Pinpoint the cell where the given text exists, returning its (x, y) midpoint coordinate. 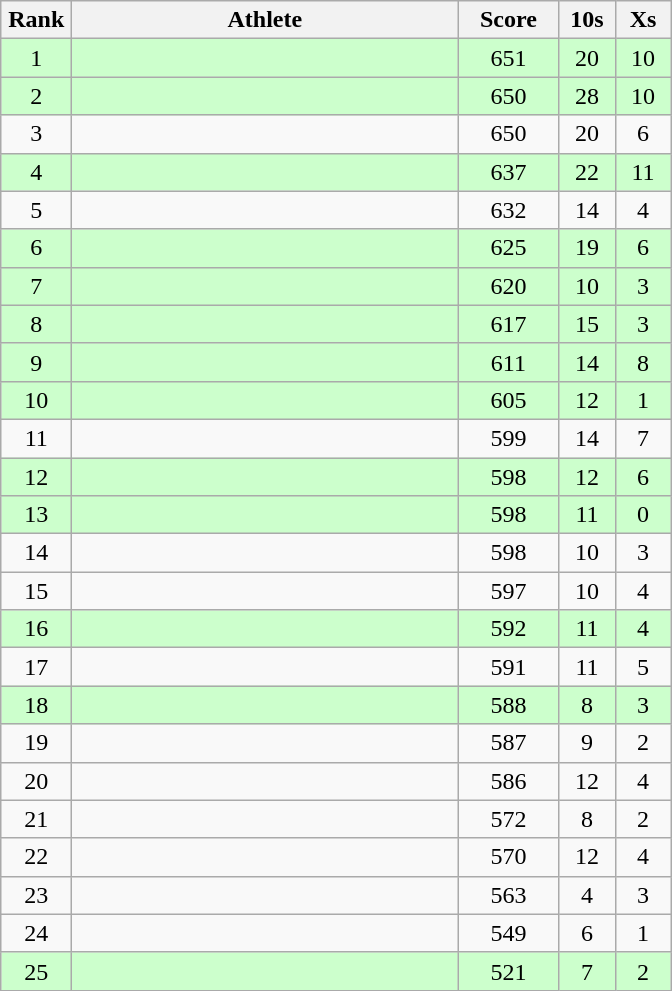
592 (508, 629)
Athlete (265, 20)
586 (508, 781)
617 (508, 324)
632 (508, 210)
21 (36, 819)
588 (508, 705)
597 (508, 591)
599 (508, 438)
587 (508, 743)
Score (508, 20)
570 (508, 857)
549 (508, 933)
521 (508, 971)
10s (587, 20)
0 (643, 515)
18 (36, 705)
572 (508, 819)
637 (508, 172)
Xs (643, 20)
25 (36, 971)
Rank (36, 20)
16 (36, 629)
28 (587, 96)
24 (36, 933)
591 (508, 667)
625 (508, 248)
13 (36, 515)
17 (36, 667)
605 (508, 400)
651 (508, 58)
620 (508, 286)
563 (508, 895)
23 (36, 895)
611 (508, 362)
